Return the [x, y] coordinate for the center point of the cell that contains the specified text.  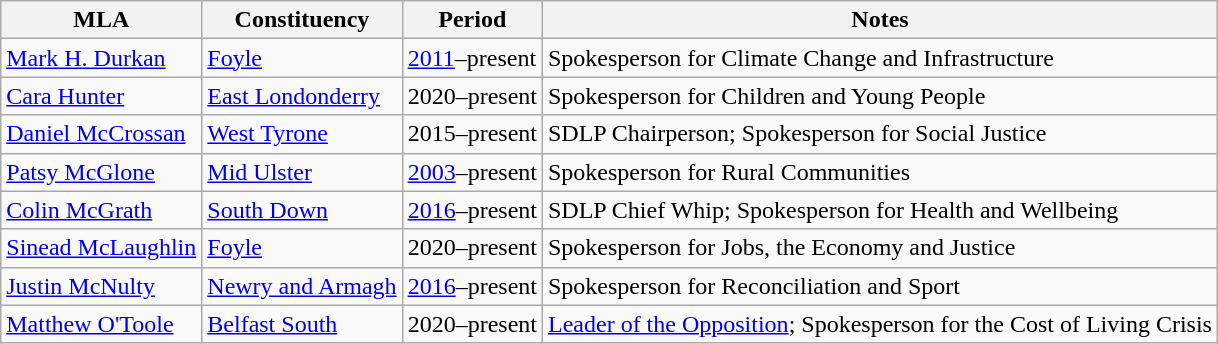
South Down [302, 210]
Newry and Armagh [302, 286]
Leader of the Opposition; Spokesperson for the Cost of Living Crisis [880, 324]
Spokesperson for Reconciliation and Sport [880, 286]
Matthew O'Toole [102, 324]
Notes [880, 20]
SDLP Chairperson; Spokesperson for Social Justice [880, 134]
Mid Ulster [302, 172]
Constituency [302, 20]
2003–present [472, 172]
Patsy McGlone [102, 172]
2015–present [472, 134]
Spokesperson for Children and Young People [880, 96]
SDLP Chief Whip; Spokesperson for Health and Wellbeing [880, 210]
Colin McGrath [102, 210]
Period [472, 20]
Sinead McLaughlin [102, 248]
Cara Hunter [102, 96]
Belfast South [302, 324]
Spokesperson for Climate Change and Infrastructure [880, 58]
2011–present [472, 58]
East Londonderry [302, 96]
Justin McNulty [102, 286]
West Tyrone [302, 134]
Spokesperson for Jobs, the Economy and Justice [880, 248]
Daniel McCrossan [102, 134]
Mark H. Durkan [102, 58]
Spokesperson for Rural Communities [880, 172]
MLA [102, 20]
